Determine the [x, y] coordinate at the center of the cell enclosing the given text.  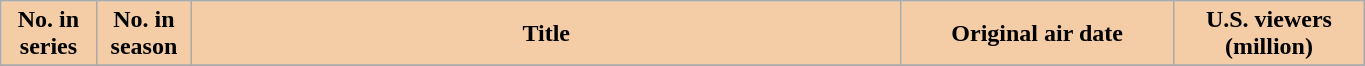
U.S. viewers(million) [1268, 34]
No. inseries [48, 34]
Original air date [1038, 34]
Title [546, 34]
No. inseason [144, 34]
